Provide the (x, y) coordinate of the cell's center where the given text is located.  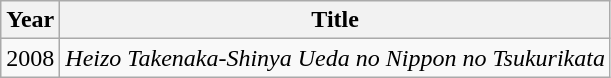
Year (30, 20)
Title (336, 20)
2008 (30, 58)
Heizo Takenaka-Shinya Ueda no Nippon no Tsukurikata (336, 58)
